Find where the given text appears and provide that cell's center as [x, y] coordinate. 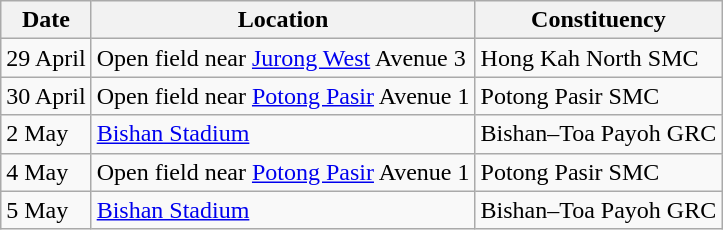
29 April [46, 58]
Constituency [598, 20]
Hong Kah North SMC [598, 58]
Date [46, 20]
Location [283, 20]
5 May [46, 210]
2 May [46, 134]
4 May [46, 172]
Open field near Jurong West Avenue 3 [283, 58]
30 April [46, 96]
